Capture the cell that displays the provided text and extract its [X, Y] central coordinate. 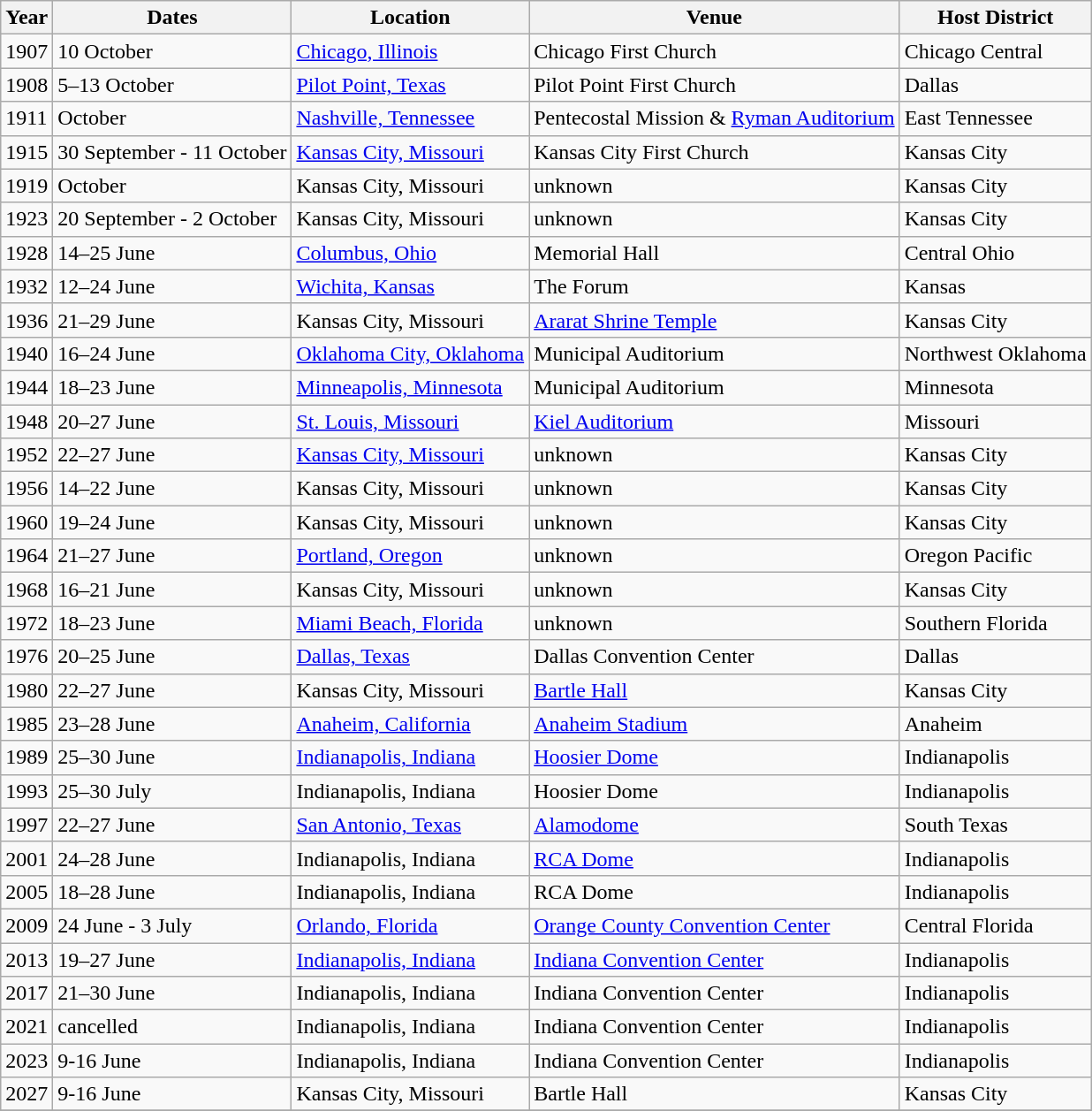
Anaheim, California [410, 724]
Dates [172, 18]
Ararat Shrine Temple [714, 320]
Northwest Oklahoma [995, 354]
1972 [27, 623]
Central Ohio [995, 253]
1968 [27, 590]
1908 [27, 85]
Minneapolis, Minnesota [410, 387]
14–22 June [172, 489]
2001 [27, 858]
1976 [27, 657]
1989 [27, 757]
Dallas, Texas [410, 657]
2023 [27, 1061]
23–28 June [172, 724]
2027 [27, 1094]
Pentecostal Mission & Ryman Auditorium [714, 118]
2017 [27, 993]
2005 [27, 892]
25–30 June [172, 757]
1940 [27, 354]
Orange County Convention Center [714, 925]
Miami Beach, Florida [410, 623]
2013 [27, 959]
1993 [27, 791]
1948 [27, 422]
Oklahoma City, Oklahoma [410, 354]
24–28 June [172, 858]
25–30 July [172, 791]
Kansas [995, 286]
1985 [27, 724]
20–25 June [172, 657]
Dallas Convention Center [714, 657]
20 September - 2 October [172, 219]
East Tennessee [995, 118]
1923 [27, 219]
Nashville, Tennessee [410, 118]
cancelled [172, 1027]
10 October [172, 51]
20–27 June [172, 422]
Memorial Hall [714, 253]
19–24 June [172, 522]
1980 [27, 690]
Wichita, Kansas [410, 286]
1911 [27, 118]
18–28 June [172, 892]
Chicago, Illinois [410, 51]
Kansas City First Church [714, 152]
Oregon Pacific [995, 556]
21–27 June [172, 556]
1960 [27, 522]
1919 [27, 186]
1932 [27, 286]
Portland, Oregon [410, 556]
1928 [27, 253]
Pilot Point First Church [714, 85]
1997 [27, 825]
19–27 June [172, 959]
San Antonio, Texas [410, 825]
The Forum [714, 286]
1915 [27, 152]
16–21 June [172, 590]
Kiel Auditorium [714, 422]
16–24 June [172, 354]
Pilot Point, Texas [410, 85]
Missouri [995, 422]
Venue [714, 18]
Southern Florida [995, 623]
2009 [27, 925]
Year [27, 18]
21–30 June [172, 993]
Minnesota [995, 387]
2021 [27, 1027]
Central Florida [995, 925]
Orlando, Florida [410, 925]
5–13 October [172, 85]
1956 [27, 489]
1952 [27, 455]
24 June - 3 July [172, 925]
South Texas [995, 825]
30 September - 11 October [172, 152]
1907 [27, 51]
St. Louis, Missouri [410, 422]
Location [410, 18]
Chicago First Church [714, 51]
Anaheim Stadium [714, 724]
1936 [27, 320]
12–24 June [172, 286]
1964 [27, 556]
21–29 June [172, 320]
Alamodome [714, 825]
Columbus, Ohio [410, 253]
1944 [27, 387]
14–25 June [172, 253]
Host District [995, 18]
Chicago Central [995, 51]
Anaheim [995, 724]
